Find where the given text appears and provide that cell's center as [x, y] coordinate. 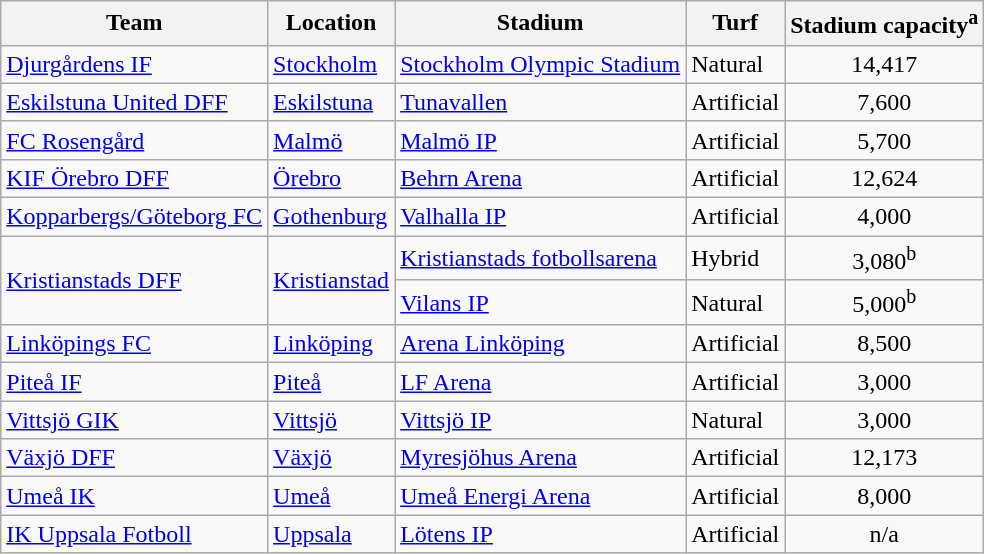
Team [134, 24]
Stockholm Olympic Stadium [540, 64]
Djurgårdens IF [134, 64]
12,173 [884, 458]
Kristianstads DFF [134, 280]
Stadium capacitya [884, 24]
Stadium [540, 24]
Umeå IK [134, 496]
Turf [736, 24]
Uppsala [332, 534]
Lötens IP [540, 534]
n/a [884, 534]
7,600 [884, 102]
Piteå [332, 382]
Vittsjö IP [540, 420]
5,700 [884, 140]
8,500 [884, 344]
Linköpings FC [134, 344]
Kristianstads fotbollsarena [540, 258]
FC Rosengård [134, 140]
4,000 [884, 217]
12,624 [884, 178]
Örebro [332, 178]
Eskilstuna United DFF [134, 102]
Location [332, 24]
Malmö [332, 140]
Eskilstuna [332, 102]
Kopparbergs/Göteborg FC [134, 217]
Arena Linköping [540, 344]
Behrn Arena [540, 178]
Vittsjö [332, 420]
Tunavallen [540, 102]
Kristianstad [332, 280]
Linköping [332, 344]
3,080b [884, 258]
Växjö DFF [134, 458]
Gothenburg [332, 217]
14,417 [884, 64]
Stockholm [332, 64]
Valhalla IP [540, 217]
Hybrid [736, 258]
Vilans IP [540, 302]
Malmö IP [540, 140]
5,000b [884, 302]
IK Uppsala Fotboll [134, 534]
8,000 [884, 496]
Vittsjö GIK [134, 420]
Växjö [332, 458]
LF Arena [540, 382]
KIF Örebro DFF [134, 178]
Umeå [332, 496]
Umeå Energi Arena [540, 496]
Myresjöhus Arena [540, 458]
Piteå IF [134, 382]
